Determine the [x, y] coordinate at the center of the cell enclosing the given text.  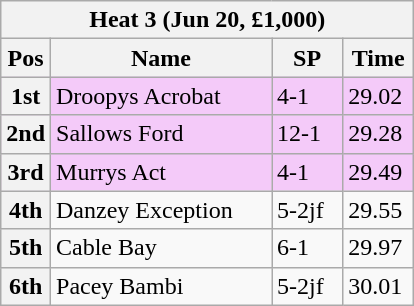
6-1 [308, 248]
Murrys Act [162, 172]
Name [162, 58]
Cable Bay [162, 248]
29.28 [378, 134]
29.55 [378, 210]
29.02 [378, 96]
5th [26, 248]
SP [308, 58]
Sallows Ford [162, 134]
2nd [26, 134]
1st [26, 96]
Pacey Bambi [162, 286]
12-1 [308, 134]
29.97 [378, 248]
3rd [26, 172]
Heat 3 (Jun 20, £1,000) [208, 20]
Pos [26, 58]
Droopys Acrobat [162, 96]
6th [26, 286]
Time [378, 58]
Danzey Exception [162, 210]
4th [26, 210]
30.01 [378, 286]
29.49 [378, 172]
